Return the [x, y] coordinate for the center point of the cell that contains the specified text.  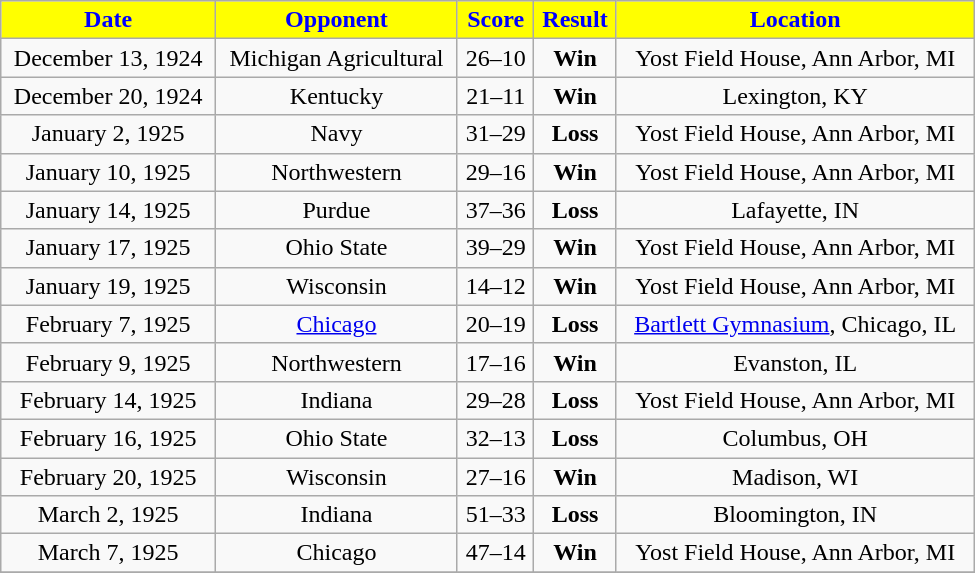
Score [495, 20]
February 16, 1925 [108, 438]
February 7, 1925 [108, 324]
14–12 [495, 286]
Opponent [336, 20]
March 7, 1925 [108, 553]
Result [575, 20]
January 19, 1925 [108, 286]
29–16 [495, 172]
Date [108, 20]
51–33 [495, 515]
47–14 [495, 553]
Kentucky [336, 96]
26–10 [495, 58]
February 20, 1925 [108, 477]
Navy [336, 134]
17–16 [495, 362]
Madison, WI [795, 477]
Lexington, KY [795, 96]
Bartlett Gymnasium, Chicago, IL [795, 324]
December 13, 1924 [108, 58]
March 2, 1925 [108, 515]
37–36 [495, 210]
Location [795, 20]
39–29 [495, 248]
Bloomington, IN [795, 515]
21–11 [495, 96]
February 9, 1925 [108, 362]
Lafayette, IN [795, 210]
32–13 [495, 438]
31–29 [495, 134]
January 2, 1925 [108, 134]
December 20, 1924 [108, 96]
Columbus, OH [795, 438]
Michigan Agricultural [336, 58]
27–16 [495, 477]
February 14, 1925 [108, 400]
January 10, 1925 [108, 172]
20–19 [495, 324]
Evanston, IL [795, 362]
29–28 [495, 400]
Purdue [336, 210]
January 17, 1925 [108, 248]
January 14, 1925 [108, 210]
